Find where the given text appears and provide that cell's center as [X, Y] coordinate. 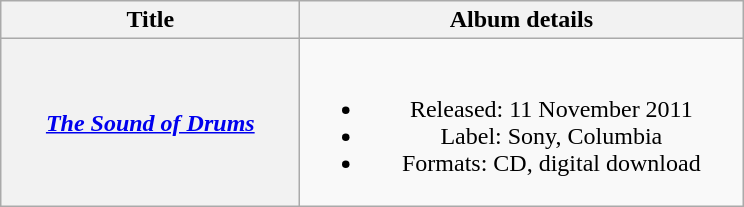
Title [150, 20]
The Sound of Drums [150, 122]
Released: 11 November 2011Label: Sony, ColumbiaFormats: CD, digital download [522, 122]
Album details [522, 20]
